Return the (x, y) coordinate for the center point of the cell that contains the specified text.  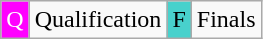
F (179, 20)
Q (15, 20)
Qualification (98, 20)
Finals (226, 20)
